For the text-containing cell, return its midpoint in (X, Y) coordinate format. 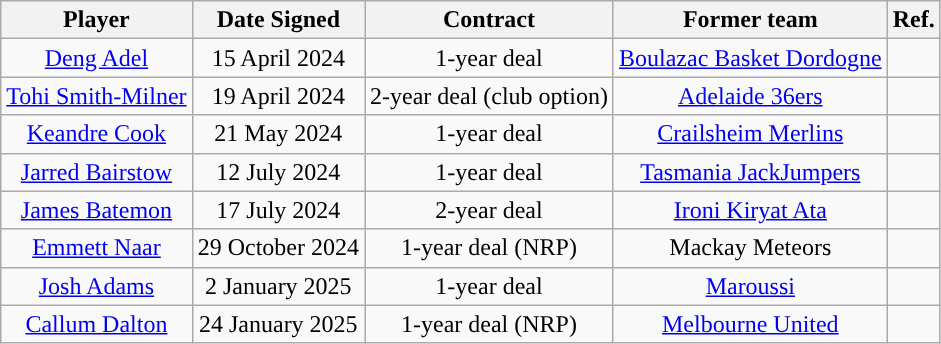
Callum Dalton (96, 324)
2 January 2025 (278, 286)
Boulazac Basket Dordogne (750, 58)
Deng Adel (96, 58)
29 October 2024 (278, 248)
Contract (488, 20)
Melbourne United (750, 324)
Date Signed (278, 20)
Adelaide 36ers (750, 96)
Ref. (914, 20)
Player (96, 20)
Emmett Naar (96, 248)
17 July 2024 (278, 210)
Maroussi (750, 286)
Tasmania JackJumpers (750, 172)
Tohi Smith-Milner (96, 96)
Ironi Kiryat Ata (750, 210)
Crailsheim Merlins (750, 134)
21 May 2024 (278, 134)
24 January 2025 (278, 324)
19 April 2024 (278, 96)
Former team (750, 20)
Keandre Cook (96, 134)
2-year deal (488, 210)
James Batemon (96, 210)
2-year deal (club option) (488, 96)
Jarred Bairstow (96, 172)
15 April 2024 (278, 58)
12 July 2024 (278, 172)
Mackay Meteors (750, 248)
Josh Adams (96, 286)
